Return [X, Y] of the center of cell containing provided text 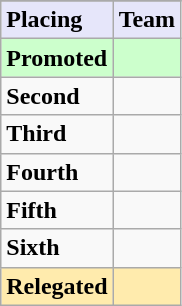
Team [147, 20]
Relegated [57, 286]
Fourth [57, 172]
Fifth [57, 210]
Sixth [57, 248]
Promoted [57, 58]
Second [57, 96]
Third [57, 134]
Placing [57, 20]
